Return the (X, Y) coordinate for the center point of the cell that contains the specified text.  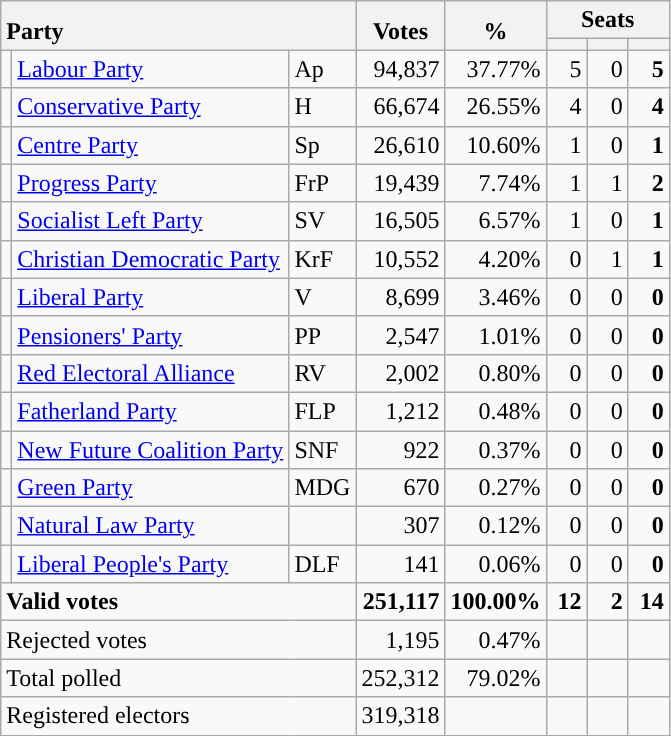
FLP (322, 411)
SV (322, 221)
100.00% (496, 602)
Rejected votes (178, 640)
V (322, 297)
12 (566, 602)
Party (178, 26)
Liberal People's Party (150, 564)
79.02% (496, 678)
0.80% (496, 373)
New Future Coalition Party (150, 449)
10.60% (496, 145)
1.01% (496, 335)
1,212 (400, 411)
Liberal Party (150, 297)
8,699 (400, 297)
Natural Law Party (150, 526)
252,312 (400, 678)
1,195 (400, 640)
0.27% (496, 488)
Registered electors (178, 716)
% (496, 26)
307 (400, 526)
FrP (322, 183)
Christian Democratic Party (150, 259)
0.48% (496, 411)
319,318 (400, 716)
14 (648, 602)
10,552 (400, 259)
0.06% (496, 564)
DLF (322, 564)
251,117 (400, 602)
RV (322, 373)
141 (400, 564)
37.77% (496, 69)
SNF (322, 449)
Votes (400, 26)
H (322, 107)
670 (400, 488)
Conservative Party (150, 107)
0.37% (496, 449)
16,505 (400, 221)
Sp (322, 145)
Seats (608, 20)
Fatherland Party (150, 411)
94,837 (400, 69)
Centre Party (150, 145)
4.20% (496, 259)
26.55% (496, 107)
26,610 (400, 145)
6.57% (496, 221)
66,674 (400, 107)
KrF (322, 259)
19,439 (400, 183)
MDG (322, 488)
Pensioners' Party (150, 335)
0.12% (496, 526)
Progress Party (150, 183)
Valid votes (178, 602)
Red Electoral Alliance (150, 373)
Total polled (178, 678)
Ap (322, 69)
Labour Party (150, 69)
0.47% (496, 640)
PP (322, 335)
2,547 (400, 335)
922 (400, 449)
2,002 (400, 373)
Socialist Left Party (150, 221)
7.74% (496, 183)
3.46% (496, 297)
Green Party (150, 488)
